Search for the cell housing the specified text and yield its (x, y) center coordinate. 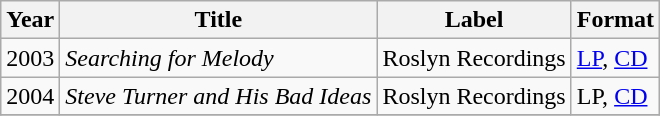
2004 (30, 96)
Title (218, 20)
Year (30, 20)
Searching for Melody (218, 58)
Format (615, 20)
2003 (30, 58)
Steve Turner and His Bad Ideas (218, 96)
Label (474, 20)
